Provide the [x, y] coordinate of the cell's center where the given text is located.  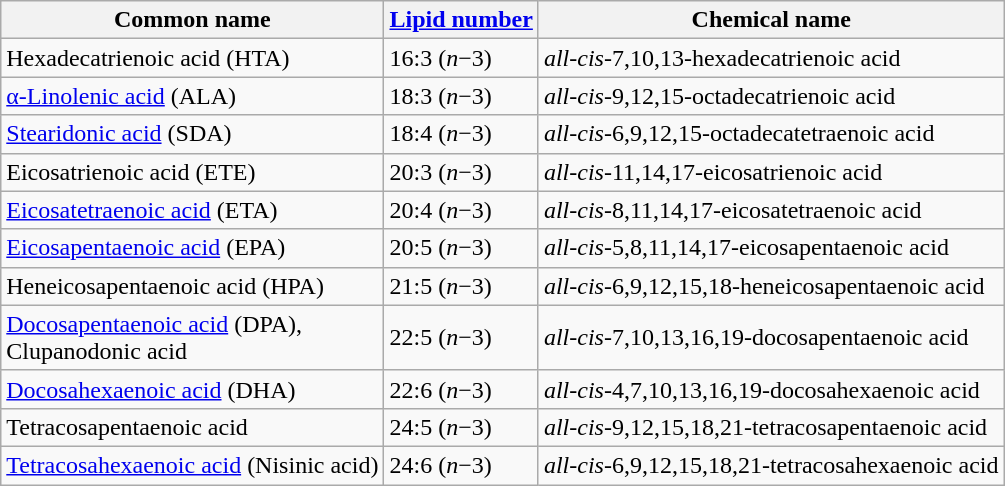
Hexadecatrienoic acid (HTA) [192, 58]
all-cis-9,12,15,18,21-tetracosapentaenoic acid [771, 427]
Docosapentaenoic acid (DPA),Clupanodonic acid [192, 338]
20:3 (n−3) [461, 172]
Stearidonic acid (SDA) [192, 134]
21:5 (n−3) [461, 286]
22:6 (n−3) [461, 389]
Eicosatrienoic acid (ETE) [192, 172]
all-cis-7,10,13,16,19-docosapentaenoic acid [771, 338]
22:5 (n−3) [461, 338]
Chemical name [771, 20]
24:5 (n−3) [461, 427]
Eicosapentaenoic acid (EPA) [192, 248]
α-Linolenic acid (ALA) [192, 96]
Tetracosahexaenoic acid (Nisinic acid) [192, 465]
16:3 (n−3) [461, 58]
all-cis-6,9,12,15,18,21-tetracosahexaenoic acid [771, 465]
all-cis-7,10,13-hexadecatrienoic acid [771, 58]
all-cis-4,7,10,13,16,19-docosahexaenoic acid [771, 389]
all-cis-9,12,15-octadecatrienoic acid [771, 96]
all-cis-6,9,12,15-octadecatetraenoic acid [771, 134]
all-cis-6,9,12,15,18-heneicosapentaenoic acid [771, 286]
Common name [192, 20]
24:6 (n−3) [461, 465]
18:4 (n−3) [461, 134]
18:3 (n−3) [461, 96]
20:4 (n−3) [461, 210]
all-cis-8,11,14,17-eicosatetraenoic acid [771, 210]
Lipid number [461, 20]
all-cis-5,8,11,14,17-eicosapentaenoic acid [771, 248]
Heneicosapentaenoic acid (HPA) [192, 286]
Docosahexaenoic acid (DHA) [192, 389]
Tetracosapentaenoic acid [192, 427]
Eicosatetraenoic acid (ETA) [192, 210]
all-cis-11,14,17-eicosatrienoic acid [771, 172]
20:5 (n−3) [461, 248]
